For the text-containing cell, return its midpoint in (X, Y) coordinate format. 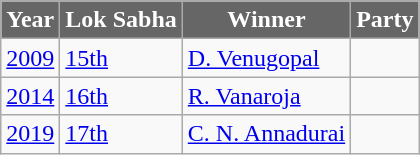
Year (30, 20)
15th (121, 58)
2014 (30, 96)
16th (121, 96)
D. Venugopal (266, 58)
2009 (30, 58)
Lok Sabha (121, 20)
2019 (30, 134)
R. Vanaroja (266, 96)
Winner (266, 20)
Party (385, 20)
17th (121, 134)
C. N. Annadurai (266, 134)
